From the cell containing the given text, extract its center point as [x, y] coordinate. 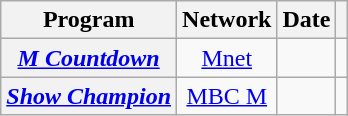
Mnet [227, 58]
MBC M [227, 96]
M Countdown [89, 58]
Show Champion [89, 96]
Network [227, 20]
Date [306, 20]
Program [89, 20]
